Scan for the cell matching the given text and deliver its (X, Y) coordinate at center. 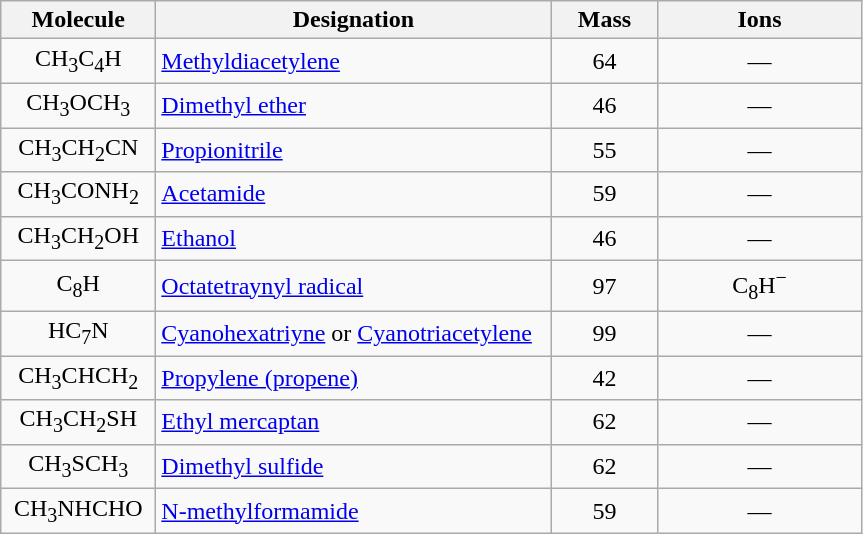
N-methylformamide (354, 511)
CH3CH2OH (78, 238)
Cyanohexatriyne or Cyanotriacetylene (354, 333)
CH3CH2SH (78, 422)
Dimethyl sulfide (354, 466)
Acetamide (354, 194)
HC7N (78, 333)
Methyldiacetylene (354, 61)
55 (604, 150)
Mass (604, 20)
CH3C4H (78, 61)
C8H− (760, 286)
CH3CHCH2 (78, 378)
Ethyl mercaptan (354, 422)
Designation (354, 20)
C8H (78, 286)
Ions (760, 20)
CH3NHCHO (78, 511)
CH3OCH3 (78, 105)
97 (604, 286)
Molecule (78, 20)
CH3CH2CN (78, 150)
42 (604, 378)
Dimethyl ether (354, 105)
64 (604, 61)
Ethanol (354, 238)
CH3CONH2 (78, 194)
Propionitrile (354, 150)
99 (604, 333)
Propylene (propene) (354, 378)
Octatetraynyl radical (354, 286)
CH3SCH3 (78, 466)
